Provide the (x, y) coordinate of the cell's center where the given text is located.  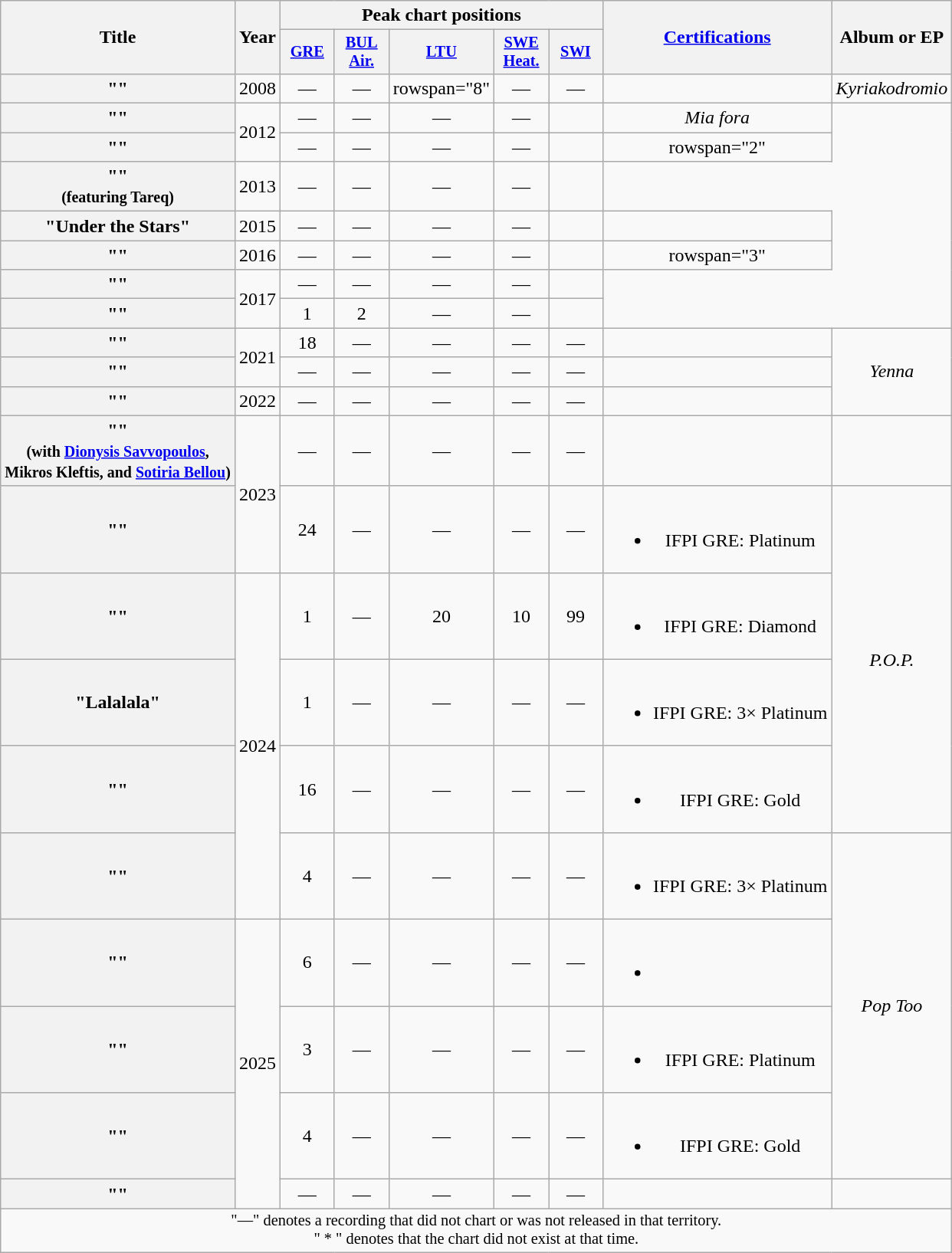
rowspan="2" (717, 147)
P.O.P. (892, 659)
2024 (258, 746)
2022 (258, 401)
3 (307, 1050)
16 (307, 789)
SWEHeat. (521, 52)
2013 (258, 187)
2008 (258, 88)
2023 (258, 494)
Peak chart positions (442, 15)
20 (442, 616)
"Lalalala" (118, 702)
"Under the Stars" (118, 226)
Pop Too (892, 1005)
""(featuring Tareq) (118, 187)
2025 (258, 1064)
BULAir. (362, 52)
SWI (576, 52)
6 (307, 963)
10 (521, 616)
"—" denotes a recording that did not chart or was not released in that territory." * " denotes that the chart did not exist at that time. (477, 1231)
Kyriakodromio (892, 88)
Mia fora (717, 118)
24 (307, 529)
2017 (258, 299)
rowspan="3" (717, 255)
99 (576, 616)
2021 (258, 357)
""(with Dionysis Savvopoulos,Mikros Kleftis, and Sotiria Bellou) (118, 451)
GRE (307, 52)
2015 (258, 226)
Certifications (717, 38)
rowspan="8" (442, 88)
Title (118, 38)
2 (362, 313)
Year (258, 38)
2012 (258, 133)
18 (307, 343)
IFPI GRE: Diamond (717, 616)
Yenna (892, 372)
2016 (258, 255)
LTU (442, 52)
Album or EP (892, 38)
